Scan for the cell matching the given text and deliver its [X, Y] coordinate at center. 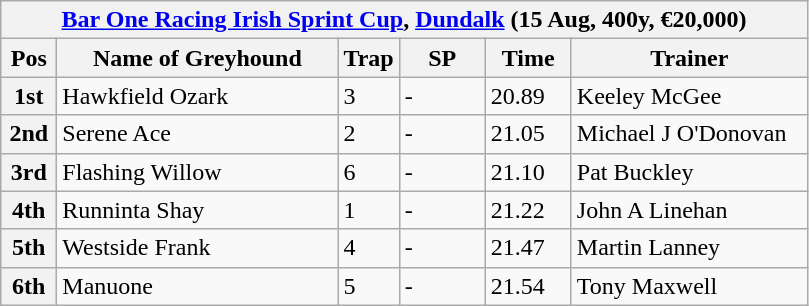
Martin Lanney [689, 248]
Serene Ace [198, 134]
Pat Buckley [689, 172]
Bar One Racing Irish Sprint Cup, Dundalk (15 Aug, 400y, €20,000) [404, 20]
4th [29, 210]
Time [528, 58]
20.89 [528, 96]
Hawkfield Ozark [198, 96]
21.54 [528, 286]
1st [29, 96]
5th [29, 248]
Trap [368, 58]
3 [368, 96]
2 [368, 134]
Runninta Shay [198, 210]
21.22 [528, 210]
Trainer [689, 58]
21.05 [528, 134]
4 [368, 248]
Flashing Willow [198, 172]
6 [368, 172]
3rd [29, 172]
Westside Frank [198, 248]
6th [29, 286]
Pos [29, 58]
21.10 [528, 172]
Name of Greyhound [198, 58]
John A Linehan [689, 210]
5 [368, 286]
Tony Maxwell [689, 286]
1 [368, 210]
Manuone [198, 286]
Keeley McGee [689, 96]
2nd [29, 134]
21.47 [528, 248]
Michael J O'Donovan [689, 134]
SP [442, 58]
